Identify which cell holds the provided text, then report its [X, Y] central coordinate. 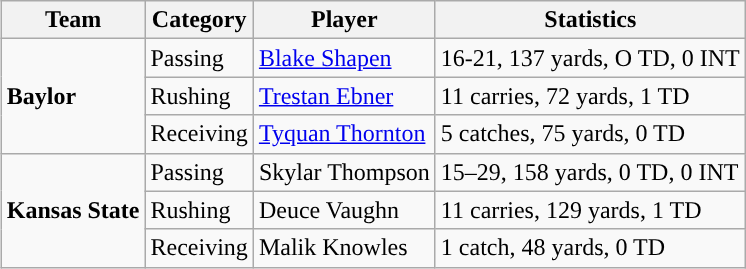
11 carries, 129 yards, 1 TD [590, 210]
Category [199, 20]
Baylor [73, 96]
Trestan Ebner [344, 96]
11 carries, 72 yards, 1 TD [590, 96]
1 catch, 48 yards, 0 TD [590, 248]
Tyquan Thornton [344, 134]
Malik Knowles [344, 248]
Deuce Vaughn [344, 210]
Skylar Thompson [344, 172]
Statistics [590, 20]
5 catches, 75 yards, 0 TD [590, 134]
Blake Shapen [344, 58]
Kansas State [73, 210]
16-21, 137 yards, O TD, 0 INT [590, 58]
Team [73, 20]
15–29, 158 yards, 0 TD, 0 INT [590, 172]
Player [344, 20]
